Detect which cell encompasses the target text, then output its (X, Y) center coordinate. 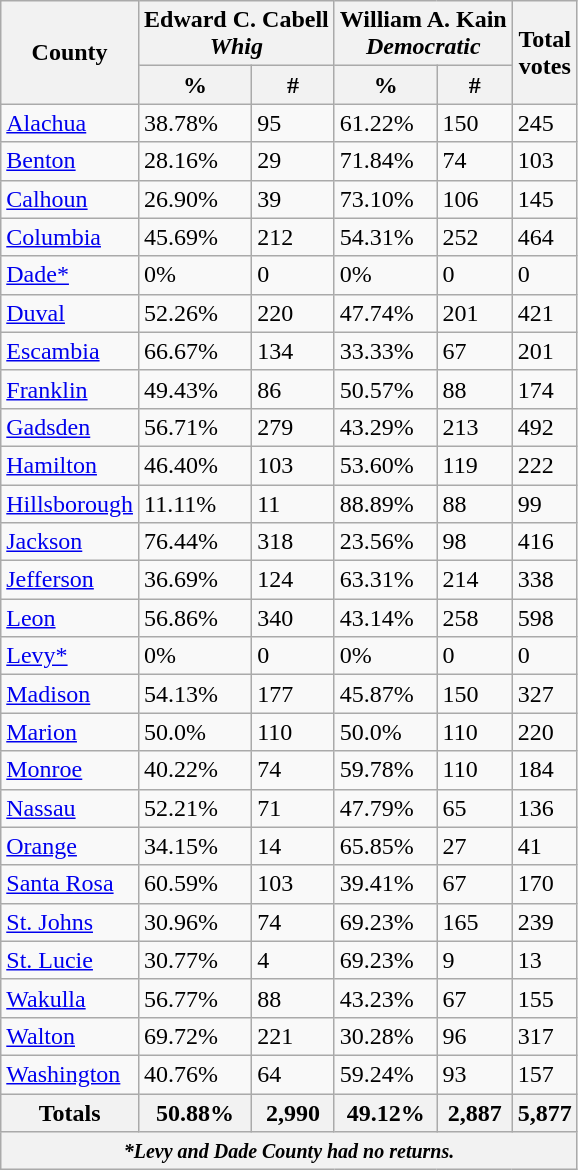
124 (294, 580)
Santa Rosa (70, 884)
Jackson (70, 542)
145 (544, 199)
47.79% (386, 808)
Madison (70, 694)
61.22% (386, 123)
47.74% (386, 313)
Nassau (70, 808)
157 (544, 1074)
St. Johns (70, 922)
Totalvotes (544, 52)
Alachua (70, 123)
11.11% (194, 503)
34.15% (194, 846)
258 (474, 618)
327 (544, 694)
Totals (70, 1113)
43.23% (386, 998)
Marion (70, 732)
41 (544, 846)
65.85% (386, 846)
56.86% (194, 618)
Leon (70, 618)
170 (544, 884)
56.71% (194, 427)
60.59% (194, 884)
73.10% (386, 199)
416 (544, 542)
252 (474, 237)
53.60% (386, 465)
63.31% (386, 580)
13 (544, 960)
2,887 (474, 1113)
Franklin (70, 389)
45.69% (194, 237)
245 (544, 123)
26.90% (194, 199)
Duval (70, 313)
Orange (70, 846)
59.78% (386, 770)
86 (294, 389)
221 (294, 1036)
40.76% (194, 1074)
11 (294, 503)
318 (294, 542)
Calhoun (70, 199)
Levy* (70, 656)
Gadsden (70, 427)
14 (294, 846)
155 (544, 998)
106 (474, 199)
23.56% (386, 542)
40.22% (194, 770)
43.14% (386, 618)
9 (474, 960)
30.28% (386, 1036)
165 (474, 922)
5,877 (544, 1113)
43.29% (386, 427)
54.31% (386, 237)
Wakulla (70, 998)
340 (294, 618)
95 (294, 123)
212 (294, 237)
54.13% (194, 694)
222 (544, 465)
50.88% (194, 1113)
Hamilton (70, 465)
38.78% (194, 123)
66.67% (194, 351)
Washington (70, 1074)
Escambia (70, 351)
119 (474, 465)
Walton (70, 1036)
4 (294, 960)
Columbia (70, 237)
184 (544, 770)
492 (544, 427)
317 (544, 1036)
30.77% (194, 960)
421 (544, 313)
Dade* (70, 275)
88.89% (386, 503)
174 (544, 389)
213 (474, 427)
59.24% (386, 1074)
St. Lucie (70, 960)
Edward C. Cabell Whig (236, 34)
County (70, 52)
214 (474, 580)
239 (544, 922)
2,990 (294, 1113)
96 (474, 1036)
76.44% (194, 542)
52.26% (194, 313)
*Levy and Dade County had no returns. (290, 1151)
98 (474, 542)
27 (474, 846)
52.21% (194, 808)
71.84% (386, 161)
99 (544, 503)
134 (294, 351)
30.96% (194, 922)
Benton (70, 161)
598 (544, 618)
49.12% (386, 1113)
56.77% (194, 998)
46.40% (194, 465)
64 (294, 1074)
464 (544, 237)
93 (474, 1074)
177 (294, 694)
69.72% (194, 1036)
39.41% (386, 884)
45.87% (386, 694)
136 (544, 808)
29 (294, 161)
Hillsborough (70, 503)
28.16% (194, 161)
50.57% (386, 389)
49.43% (194, 389)
36.69% (194, 580)
William A. KainDemocratic (423, 34)
279 (294, 427)
338 (544, 580)
65 (474, 808)
39 (294, 199)
Monroe (70, 770)
33.33% (386, 351)
71 (294, 808)
Jefferson (70, 580)
